Output the [x, y] coordinate of the center of the cell containing the given text.  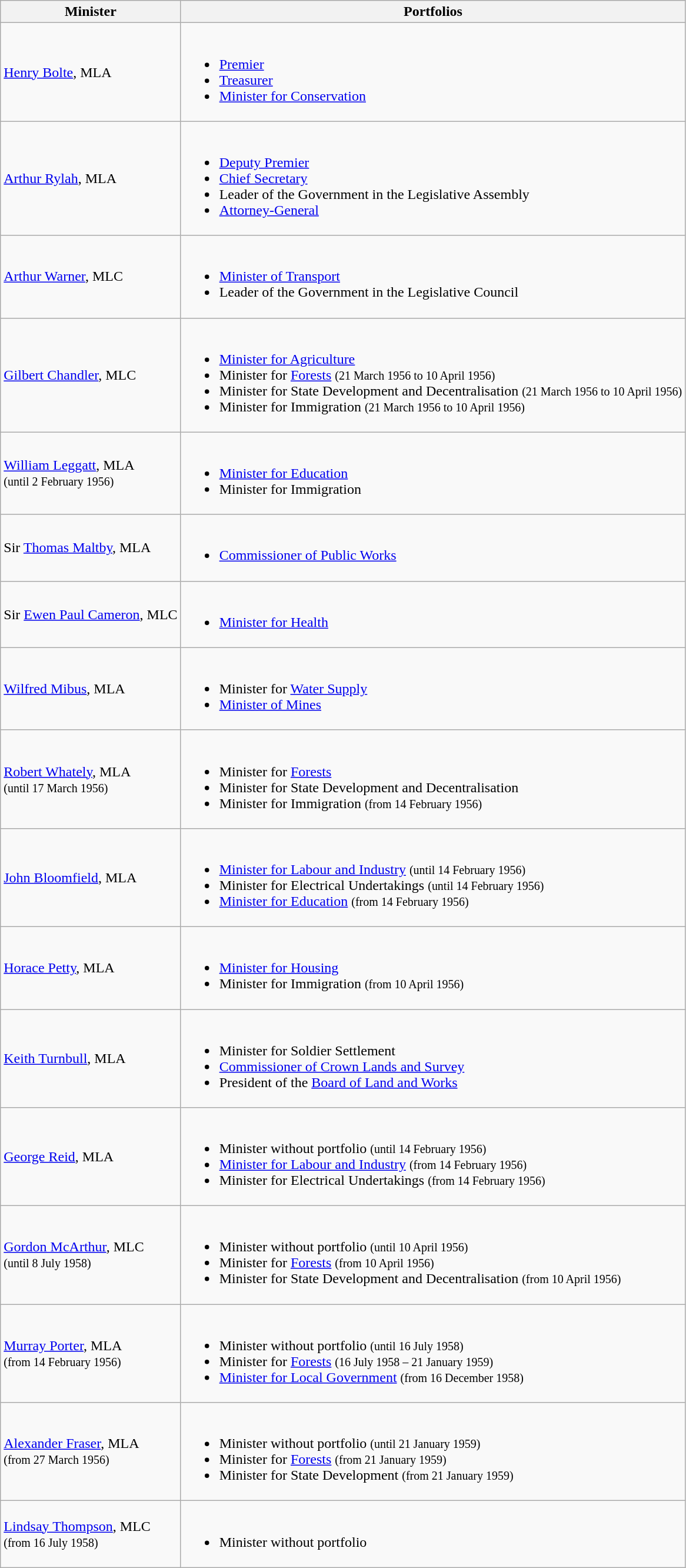
Wilfred Mibus, MLA [91, 689]
Arthur Warner, MLC [91, 277]
PremierTreasurerMinister for Conservation [433, 72]
Alexander Fraser, MLA(from 27 March 1956) [91, 1451]
Minister for ForestsMinister for State Development and DecentralisationMinister for Immigration (from 14 February 1956) [433, 779]
Minister for Water SupplyMinister of Mines [433, 689]
Minister for EducationMinister for Immigration [433, 473]
Robert Whately, MLA(until 17 March 1956) [91, 779]
Horace Petty, MLA [91, 968]
Lindsay Thompson, MLC(from 16 July 1958) [91, 1534]
Arthur Rylah, MLA [91, 178]
Keith Turnbull, MLA [91, 1058]
Minister for Health [433, 614]
William Leggatt, MLA(until 2 February 1956) [91, 473]
Minister for HousingMinister for Immigration (from 10 April 1956) [433, 968]
Murray Porter, MLA(from 14 February 1956) [91, 1354]
George Reid, MLA [91, 1157]
Gilbert Chandler, MLC [91, 375]
Minister without portfolio [433, 1534]
Minister for Soldier SettlementCommissioner of Crown Lands and SurveyPresident of the Board of Land and Works [433, 1058]
Henry Bolte, MLA [91, 72]
Minister without portfolio (until 21 January 1959)Minister for Forests (from 21 January 1959)Minister for State Development (from 21 January 1959) [433, 1451]
Gordon McArthur, MLC(until 8 July 1958) [91, 1255]
Deputy PremierChief SecretaryLeader of the Government in the Legislative AssemblyAttorney-General [433, 178]
Minister [91, 12]
Commissioner of Public Works [433, 547]
Minister of TransportLeader of the Government in the Legislative Council [433, 277]
Sir Thomas Maltby, MLA [91, 547]
Sir Ewen Paul Cameron, MLC [91, 614]
John Bloomfield, MLA [91, 877]
Portfolios [433, 12]
